From the cell containing the given text, extract its center point as (X, Y) coordinate. 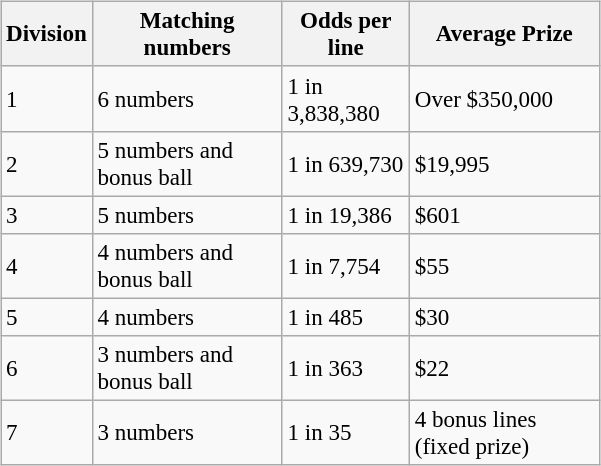
5 numbers (187, 215)
4 bonus lines (fixed prize) (504, 434)
$22 (504, 368)
$30 (504, 317)
6 numbers (187, 98)
2 (46, 164)
1 (46, 98)
$601 (504, 215)
Odds per line (346, 34)
4 (46, 266)
$55 (504, 266)
1 in 7,754 (346, 266)
1 in 19,386 (346, 215)
5 numbers and bonus ball (187, 164)
7 (46, 434)
Division (46, 34)
4 numbers and bonus ball (187, 266)
1 in 35 (346, 434)
Over $350,000 (504, 98)
$19,995 (504, 164)
1 in 639,730 (346, 164)
1 in 363 (346, 368)
Average Prize (504, 34)
5 (46, 317)
Matching numbers (187, 34)
1 in 3,838,380 (346, 98)
1 in 485 (346, 317)
6 (46, 368)
3 numbers (187, 434)
4 numbers (187, 317)
3 (46, 215)
3 numbers and bonus ball (187, 368)
